Scan for the cell matching the given text and deliver its (x, y) coordinate at center. 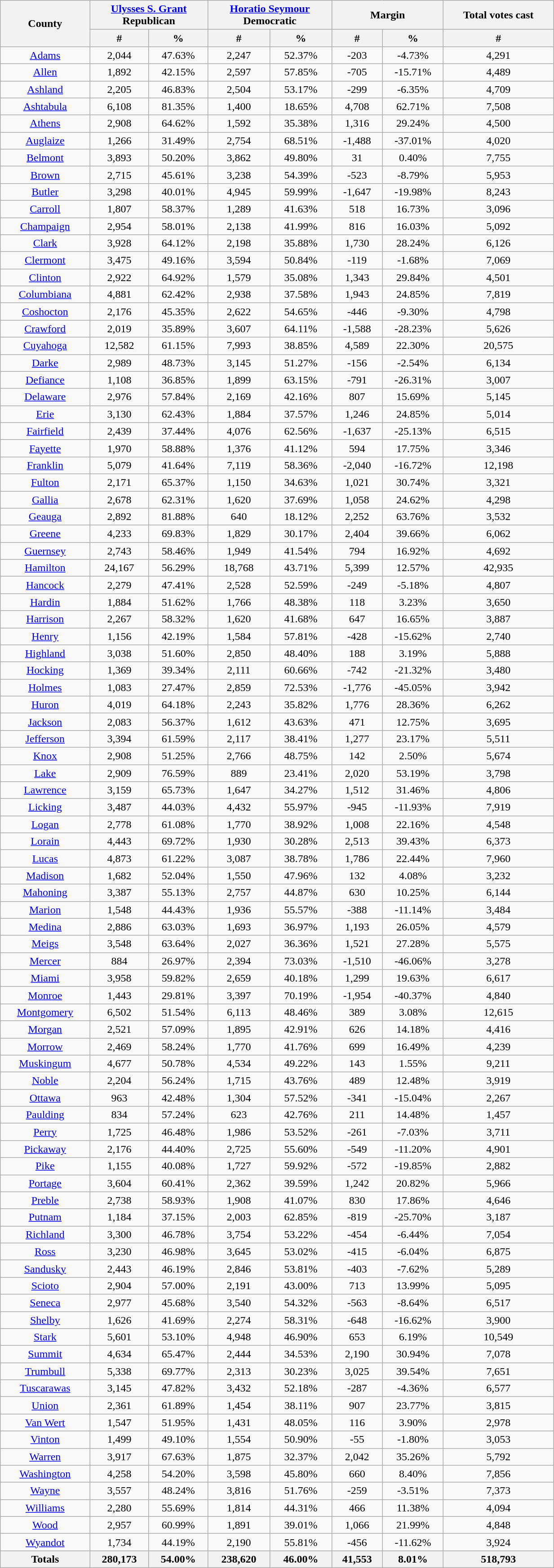
2,976 (120, 397)
6,062 (499, 534)
143 (358, 1064)
57.52% (301, 1098)
3,816 (239, 1491)
1,193 (358, 927)
14.48% (413, 1115)
-446 (358, 312)
43.63% (301, 722)
2,715 (120, 175)
-55 (358, 1440)
56.24% (178, 1081)
59.99% (301, 192)
35.26% (413, 1457)
Hancock (45, 585)
2,622 (239, 312)
1,066 (358, 1525)
3,607 (239, 329)
51.25% (178, 756)
Clermont (45, 260)
-259 (358, 1491)
-1,647 (358, 192)
-1,776 (358, 687)
6,144 (499, 893)
7,993 (239, 346)
Darke (45, 363)
Clark (45, 243)
Totals (45, 1559)
Hardin (45, 602)
41.12% (301, 448)
489 (358, 1081)
2,274 (239, 1320)
4,807 (499, 585)
3,650 (499, 602)
518 (358, 209)
43.00% (301, 1286)
35.88% (301, 243)
3,484 (499, 910)
35.82% (301, 705)
21.99% (413, 1525)
81.35% (178, 106)
3,958 (120, 978)
48.38% (301, 602)
1,766 (239, 602)
46.83% (178, 89)
-2.54% (413, 363)
238,620 (239, 1559)
Fulton (45, 482)
Montgomery (45, 1012)
-16.72% (413, 465)
2,659 (239, 978)
1,895 (239, 1029)
Lawrence (45, 790)
-156 (358, 363)
Clinton (45, 277)
4,881 (120, 295)
2,444 (239, 1354)
2,117 (239, 739)
-249 (358, 585)
23.77% (413, 1405)
2,003 (239, 1217)
-403 (358, 1268)
6,113 (239, 1012)
37.44% (178, 431)
38.92% (301, 824)
1,550 (239, 876)
41.69% (178, 1320)
5,575 (499, 944)
64.18% (178, 705)
53.52% (301, 1132)
Washington (45, 1474)
27.28% (413, 944)
12.75% (413, 722)
56.29% (178, 568)
32.37% (301, 1457)
26.05% (413, 927)
35.89% (178, 329)
2,394 (239, 961)
51.95% (178, 1423)
280,173 (120, 1559)
1,725 (120, 1132)
64.92% (178, 277)
Jefferson (45, 739)
11.38% (413, 1508)
41.63% (301, 209)
53.19% (413, 773)
12,198 (499, 465)
12.48% (413, 1081)
6,134 (499, 363)
19.63% (413, 978)
2,957 (120, 1525)
2,027 (239, 944)
-572 (358, 1166)
Licking (45, 807)
3,387 (120, 893)
3,475 (120, 260)
4,291 (499, 55)
3,007 (499, 380)
-523 (358, 175)
Lake (45, 773)
1,579 (239, 277)
9,211 (499, 1064)
-19.98% (413, 192)
31 (358, 158)
660 (358, 1474)
2,204 (120, 1081)
44.19% (178, 1542)
1,829 (239, 534)
22.16% (413, 824)
Madison (45, 876)
4,873 (120, 859)
2,954 (120, 226)
37.69% (301, 500)
Columbiana (45, 295)
Brown (45, 175)
8,243 (499, 192)
-7.62% (413, 1268)
38.41% (301, 739)
46.00% (301, 1559)
55.57% (301, 910)
-1,954 (358, 995)
5,399 (358, 568)
Ross (45, 1251)
51.76% (301, 1491)
Perry (45, 1132)
Morgan (45, 1029)
1,150 (239, 482)
1,108 (120, 380)
Gallia (45, 500)
2,725 (239, 1149)
2,504 (239, 89)
1,184 (120, 1217)
132 (358, 876)
3.08% (413, 1012)
49.10% (178, 1440)
3,928 (120, 243)
18.65% (301, 106)
4,094 (499, 1508)
60.66% (301, 670)
45.80% (301, 1474)
55.60% (301, 1149)
7,755 (499, 158)
30.94% (413, 1354)
35.38% (301, 123)
3,346 (499, 448)
Seneca (45, 1303)
2,044 (120, 55)
-11.62% (413, 1542)
3,919 (499, 1081)
2,938 (239, 295)
39.59% (301, 1183)
65.37% (178, 482)
Miami (45, 978)
1,289 (239, 209)
Crawford (45, 329)
15.69% (413, 397)
Butler (45, 192)
39.66% (413, 534)
211 (358, 1115)
1,156 (120, 636)
-648 (358, 1320)
65.47% (178, 1354)
63.03% (178, 927)
188 (358, 653)
26.97% (178, 961)
3,394 (120, 739)
42.91% (301, 1029)
1,986 (239, 1132)
40.01% (178, 192)
48.46% (301, 1012)
62.56% (301, 431)
-16.62% (413, 1320)
30.23% (301, 1371)
4,579 (499, 927)
76.59% (178, 773)
Fayette (45, 448)
5,014 (499, 414)
62.31% (178, 500)
2,778 (120, 824)
4,020 (499, 141)
41.64% (178, 465)
48.40% (301, 653)
69.77% (178, 1371)
1,547 (120, 1423)
Harrison (45, 619)
Holmes (45, 687)
46.48% (178, 1132)
54.65% (301, 312)
4,548 (499, 824)
-261 (358, 1132)
1,730 (358, 243)
17.75% (413, 448)
2,020 (358, 773)
1,970 (120, 448)
4,298 (499, 500)
16.92% (413, 551)
46.98% (178, 1251)
3.23% (413, 602)
68.51% (301, 141)
118 (358, 602)
1,647 (239, 790)
31.49% (178, 141)
-1,488 (358, 141)
2,528 (239, 585)
37.57% (301, 414)
1,521 (358, 944)
2,443 (120, 1268)
61.15% (178, 346)
2,243 (239, 705)
2,978 (499, 1423)
2,757 (239, 893)
-287 (358, 1388)
-8.64% (413, 1303)
3,645 (239, 1251)
43.76% (301, 1081)
1,776 (358, 705)
626 (358, 1029)
Belmont (45, 158)
699 (358, 1047)
Adams (45, 55)
Preble (45, 1200)
2,205 (120, 89)
2,361 (120, 1405)
45.35% (178, 312)
6,108 (120, 106)
1,443 (120, 995)
-454 (358, 1234)
1,431 (239, 1423)
51.62% (178, 602)
47.82% (178, 1388)
2,597 (239, 72)
2,252 (358, 517)
5,626 (499, 329)
37.15% (178, 1217)
56.37% (178, 722)
54.00% (178, 1559)
61.89% (178, 1405)
37.58% (301, 295)
3,917 (120, 1457)
4.08% (413, 876)
10,549 (499, 1337)
142 (358, 756)
40.18% (301, 978)
42,935 (499, 568)
Richland (45, 1234)
Franklin (45, 465)
-8.79% (413, 175)
Defiance (45, 380)
58.24% (178, 1047)
-705 (358, 72)
Henry (45, 636)
69.83% (178, 534)
5,511 (499, 739)
2,743 (120, 551)
46.78% (178, 1234)
1,612 (239, 722)
1,715 (239, 1081)
4,692 (499, 551)
6,617 (499, 978)
3.90% (413, 1423)
45.61% (178, 175)
-415 (358, 1251)
2,513 (358, 841)
69.72% (178, 841)
4,432 (239, 807)
-28.23% (413, 329)
54.20% (178, 1474)
5,888 (499, 653)
36.97% (301, 927)
Highland (45, 653)
1,242 (358, 1183)
51.54% (178, 1012)
4,901 (499, 1149)
3,695 (499, 722)
1,899 (239, 380)
23.41% (301, 773)
7,960 (499, 859)
58.46% (178, 551)
50.20% (178, 158)
Van Wert (45, 1423)
52.37% (301, 55)
4,076 (239, 431)
50.90% (301, 1440)
57.00% (178, 1286)
Wayne (45, 1491)
2,766 (239, 756)
3,238 (239, 175)
16.03% (413, 226)
1,155 (120, 1166)
3,432 (239, 1388)
1,693 (239, 927)
2,019 (120, 329)
3,815 (499, 1405)
59.82% (178, 978)
Monroe (45, 995)
-11.14% (413, 910)
-563 (358, 1303)
39.34% (178, 670)
55.13% (178, 893)
5,338 (120, 1371)
-37.01% (413, 141)
3,942 (499, 687)
Auglaize (45, 141)
7,373 (499, 1491)
64.12% (178, 243)
4,708 (358, 106)
57.85% (301, 72)
63.15% (301, 380)
Shelby (45, 1320)
Greene (45, 534)
2,247 (239, 55)
18.12% (301, 517)
Meigs (45, 944)
-11.93% (413, 807)
52.59% (301, 585)
2,846 (239, 1268)
1,814 (239, 1508)
53.22% (301, 1234)
36.85% (178, 380)
-1.68% (413, 260)
41.76% (301, 1047)
39.54% (413, 1371)
16.73% (413, 209)
594 (358, 448)
5,289 (499, 1268)
-1,510 (358, 961)
1,943 (358, 295)
41.68% (301, 619)
4,443 (120, 841)
60.41% (178, 1183)
2,042 (358, 1457)
Sandusky (45, 1268)
4,806 (499, 790)
6,875 (499, 1251)
72.53% (301, 687)
70.19% (301, 995)
2,678 (120, 500)
Geauga (45, 517)
41.07% (301, 1200)
Erie (45, 414)
-9.30% (413, 312)
-4.36% (413, 1388)
34.63% (301, 482)
518,793 (499, 1559)
62.42% (178, 295)
3,924 (499, 1542)
3,087 (239, 859)
29.24% (413, 123)
61.22% (178, 859)
-203 (358, 55)
57.09% (178, 1029)
12.57% (413, 568)
4,677 (120, 1064)
57.81% (301, 636)
2,469 (120, 1047)
3,230 (120, 1251)
1,299 (358, 978)
46.19% (178, 1268)
2,904 (120, 1286)
5,674 (499, 756)
58.01% (178, 226)
3,548 (120, 944)
4,258 (120, 1474)
7,069 (499, 260)
46.90% (301, 1337)
1,626 (120, 1320)
-456 (358, 1542)
61.59% (178, 739)
30.17% (301, 534)
Logan (45, 824)
-819 (358, 1217)
4,489 (499, 72)
3,159 (120, 790)
41.99% (301, 226)
Pickaway (45, 1149)
1,548 (120, 910)
1,908 (239, 1200)
39.43% (413, 841)
30.74% (413, 482)
58.31% (301, 1320)
-15.71% (413, 72)
34.27% (301, 790)
1,592 (239, 123)
53.02% (301, 1251)
49.16% (178, 260)
Allen (45, 72)
Carroll (45, 209)
-11.20% (413, 1149)
County (45, 23)
58.32% (178, 619)
51.60% (178, 653)
23.17% (413, 739)
12,615 (499, 1012)
61.08% (178, 824)
Union (45, 1405)
58.93% (178, 1200)
65.73% (178, 790)
1,891 (239, 1525)
7,508 (499, 106)
-6.35% (413, 89)
55.97% (301, 807)
116 (358, 1423)
653 (358, 1337)
6,262 (499, 705)
60.99% (178, 1525)
1,682 (120, 876)
-791 (358, 380)
Stark (45, 1337)
-25.70% (413, 1217)
5,145 (499, 397)
18,768 (239, 568)
4,501 (499, 277)
Total votes cast (499, 15)
3,540 (239, 1303)
2,909 (120, 773)
889 (239, 773)
Ashland (45, 89)
2,738 (120, 1200)
48.75% (301, 756)
647 (358, 619)
16.49% (413, 1047)
3,557 (120, 1491)
2,850 (239, 653)
2,404 (358, 534)
-742 (358, 670)
22.44% (413, 859)
0.40% (413, 158)
Cuyahoga (45, 346)
28.24% (413, 243)
-7.03% (413, 1132)
3,038 (120, 653)
5,079 (120, 465)
1,554 (239, 1440)
4,416 (499, 1029)
47.96% (301, 876)
2,740 (499, 636)
-45.05% (413, 687)
Ashtabula (45, 106)
6.19% (413, 1337)
-945 (358, 807)
5,953 (499, 175)
Summit (45, 1354)
3,893 (120, 158)
6,515 (499, 431)
3,594 (239, 260)
Morrow (45, 1047)
3,480 (499, 670)
Williams (45, 1508)
-388 (358, 910)
8.40% (413, 1474)
42.16% (301, 397)
Paulding (45, 1115)
44.31% (301, 1508)
3,300 (120, 1234)
50.84% (301, 260)
58.37% (178, 209)
630 (358, 893)
36.36% (301, 944)
Margin (388, 15)
Athens (45, 123)
1,008 (358, 824)
Coshocton (45, 312)
Fairfield (45, 431)
2,886 (120, 927)
4,534 (239, 1064)
-2,040 (358, 465)
58.36% (301, 465)
Putnam (45, 1217)
49.80% (301, 158)
44.03% (178, 807)
47.41% (178, 585)
64.11% (301, 329)
Lorain (45, 841)
1,734 (120, 1542)
57.84% (178, 397)
2,313 (239, 1371)
-6.44% (413, 1234)
3,232 (499, 876)
2,882 (499, 1166)
7,119 (239, 465)
6,502 (120, 1012)
4,948 (239, 1337)
-3.51% (413, 1491)
57.24% (178, 1115)
-428 (358, 636)
1,457 (499, 1115)
67.63% (178, 1457)
1,949 (239, 551)
20.82% (413, 1183)
42.76% (301, 1115)
62.43% (178, 414)
Portage (45, 1183)
4,500 (499, 123)
2,083 (120, 722)
54.39% (301, 175)
1,246 (358, 414)
Mahoning (45, 893)
Ottawa (45, 1098)
3,278 (499, 961)
Champaign (45, 226)
81.88% (178, 517)
41,553 (358, 1559)
2,111 (239, 670)
3,053 (499, 1440)
1,083 (120, 687)
794 (358, 551)
Hamilton (45, 568)
24,167 (120, 568)
64.62% (178, 123)
28.36% (413, 705)
7,919 (499, 807)
Muskingum (45, 1064)
53.10% (178, 1337)
1,304 (239, 1098)
44.43% (178, 910)
16.65% (413, 619)
13.99% (413, 1286)
1,786 (358, 859)
3,025 (358, 1371)
623 (239, 1115)
6,126 (499, 243)
1.55% (413, 1064)
2,198 (239, 243)
44.40% (178, 1149)
3,754 (239, 1234)
963 (120, 1098)
4,019 (120, 705)
-1,588 (358, 329)
22.30% (413, 346)
-15.62% (413, 636)
50.78% (178, 1064)
7,078 (499, 1354)
62.85% (301, 1217)
1,454 (239, 1405)
38.85% (301, 346)
53.81% (301, 1268)
2,191 (239, 1286)
52.18% (301, 1388)
3,487 (120, 807)
4,634 (120, 1354)
Scioto (45, 1286)
-341 (358, 1098)
Delaware (45, 397)
807 (358, 397)
2,521 (120, 1029)
3,604 (120, 1183)
45.68% (178, 1303)
1,369 (120, 670)
38.11% (301, 1405)
2,754 (239, 141)
1,400 (239, 106)
4,239 (499, 1047)
7,856 (499, 1474)
3,298 (120, 192)
6,373 (499, 841)
-26.31% (413, 380)
Knox (45, 756)
52.04% (178, 876)
58.88% (178, 448)
1,930 (239, 841)
Noble (45, 1081)
3,096 (499, 209)
466 (358, 1508)
5,095 (499, 1286)
1,266 (120, 141)
1,343 (358, 277)
Warren (45, 1457)
-1,637 (358, 431)
471 (358, 722)
Wyandot (45, 1542)
2,171 (120, 482)
Marion (45, 910)
-4.73% (413, 55)
8.01% (413, 1559)
Guernsey (45, 551)
907 (358, 1405)
-6.04% (413, 1251)
2,279 (120, 585)
2,439 (120, 431)
2,989 (120, 363)
14.18% (413, 1029)
4,798 (499, 312)
2,892 (120, 517)
816 (358, 226)
-1.80% (413, 1440)
2,362 (239, 1183)
44.87% (301, 893)
389 (358, 1012)
1,376 (239, 448)
5,792 (499, 1457)
55.69% (178, 1508)
1,021 (358, 482)
1,499 (120, 1440)
3,798 (499, 773)
48.24% (178, 1491)
53.17% (301, 89)
Jackson (45, 722)
-40.37% (413, 995)
29.84% (413, 277)
-119 (358, 260)
7,054 (499, 1234)
29.81% (178, 995)
42.15% (178, 72)
35.08% (301, 277)
1,875 (239, 1457)
4,233 (120, 534)
2,138 (239, 226)
1,058 (358, 500)
1,727 (239, 1166)
2,169 (239, 397)
59.92% (301, 1166)
-46.06% (413, 961)
3,130 (120, 414)
3,532 (499, 517)
1,807 (120, 209)
42.48% (178, 1098)
73.03% (301, 961)
-21.32% (413, 670)
3,187 (499, 1217)
4,646 (499, 1200)
17.86% (413, 1200)
5,092 (499, 226)
42.19% (178, 636)
2,922 (120, 277)
41.54% (301, 551)
49.22% (301, 1064)
43.71% (301, 568)
-19.85% (413, 1166)
24.62% (413, 500)
7,651 (499, 1371)
Pike (45, 1166)
4,709 (499, 89)
4,848 (499, 1525)
1,584 (239, 636)
40.08% (178, 1166)
2,859 (239, 687)
51.27% (301, 363)
Huron (45, 705)
-25.13% (413, 431)
Hocking (45, 670)
Medina (45, 927)
Tuscarawas (45, 1388)
2,280 (120, 1508)
-299 (358, 89)
27.47% (178, 687)
5,601 (120, 1337)
-549 (358, 1149)
Wood (45, 1525)
4,945 (239, 192)
3,711 (499, 1132)
48.05% (301, 1423)
3,598 (239, 1474)
4,589 (358, 346)
55.81% (301, 1542)
34.53% (301, 1354)
10.25% (413, 893)
3,900 (499, 1320)
Horatio SeymourDemocratic (270, 15)
20,575 (499, 346)
62.71% (413, 106)
-15.04% (413, 1098)
1,277 (358, 739)
Lucas (45, 859)
5,966 (499, 1183)
12,582 (120, 346)
47.63% (178, 55)
39.01% (301, 1525)
31.46% (413, 790)
1,512 (358, 790)
3,862 (239, 158)
3,321 (499, 482)
7,819 (499, 295)
48.73% (178, 363)
Vinton (45, 1440)
6,517 (499, 1303)
38.78% (301, 859)
713 (358, 1286)
1,892 (120, 72)
Mercer (45, 961)
4,840 (499, 995)
834 (120, 1115)
63.64% (178, 944)
3,397 (239, 995)
640 (239, 517)
Ulysses S. GrantRepublican (149, 15)
884 (120, 961)
2.50% (413, 756)
54.32% (301, 1303)
830 (358, 1200)
30.28% (301, 841)
-5.18% (413, 585)
3,887 (499, 619)
Trumbull (45, 1371)
2,977 (120, 1303)
63.76% (413, 517)
1,316 (358, 123)
6,577 (499, 1388)
1,936 (239, 910)
3.19% (413, 653)
